Return [X, Y] of the center of cell containing provided text 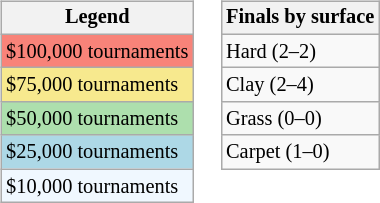
Carpet (1–0) [300, 152]
$50,000 tournaments [97, 119]
$75,000 tournaments [97, 85]
$100,000 tournaments [97, 51]
Grass (0–0) [300, 119]
Legend [97, 18]
Finals by surface [300, 18]
$25,000 tournaments [97, 152]
Hard (2–2) [300, 51]
Clay (2–4) [300, 85]
$10,000 tournaments [97, 186]
